From the cell containing the given text, extract its center point as [X, Y] coordinate. 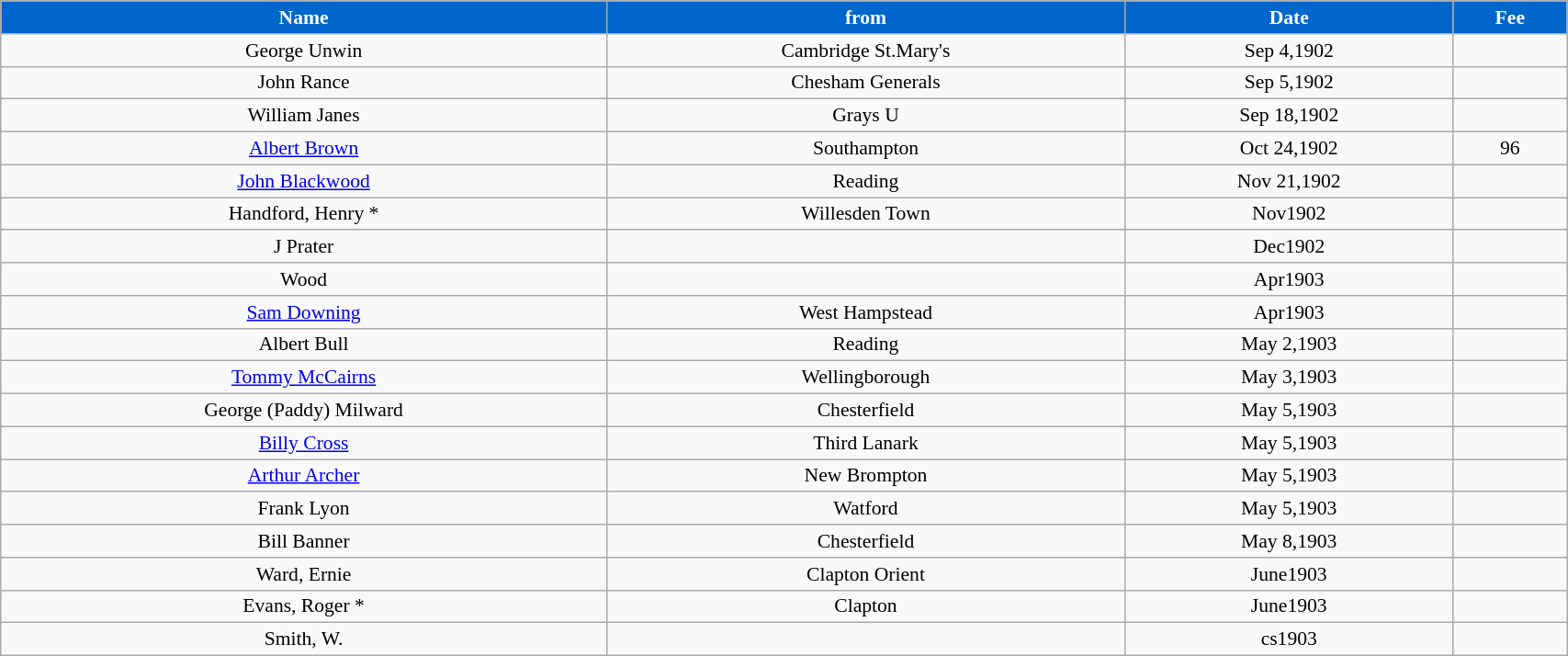
Clapton Orient [865, 574]
Sep 4,1902 [1290, 51]
Fee [1510, 17]
cs1903 [1290, 639]
Sep 5,1902 [1290, 83]
West Hampstead [865, 312]
Frank Lyon [304, 509]
Cambridge St.Mary's [865, 51]
Sep 18,1902 [1290, 116]
Nov1902 [1290, 214]
Handford, Henry * [304, 214]
Albert Brown [304, 149]
George Unwin [304, 51]
Southampton [865, 149]
William Janes [304, 116]
Bill Banner [304, 541]
Watford [865, 509]
Grays U [865, 116]
Oct 24,1902 [1290, 149]
Wellingborough [865, 378]
J Prater [304, 247]
Tommy McCairns [304, 378]
Dec1902 [1290, 247]
Willesden Town [865, 214]
Clapton [865, 606]
Arthur Archer [304, 476]
John Blackwood [304, 181]
May 3,1903 [1290, 378]
Nov 21,1902 [1290, 181]
Wood [304, 279]
New Brompton [865, 476]
Smith, W. [304, 639]
from [865, 17]
96 [1510, 149]
Billy Cross [304, 443]
Chesham Generals [865, 83]
Evans, Roger * [304, 606]
Albert Bull [304, 345]
John Rance [304, 83]
Third Lanark [865, 443]
Name [304, 17]
Sam Downing [304, 312]
George (Paddy) Milward [304, 411]
May 2,1903 [1290, 345]
Date [1290, 17]
Ward, Ernie [304, 574]
May 8,1903 [1290, 541]
